Detect which cell encompasses the target text, then output its (x, y) center coordinate. 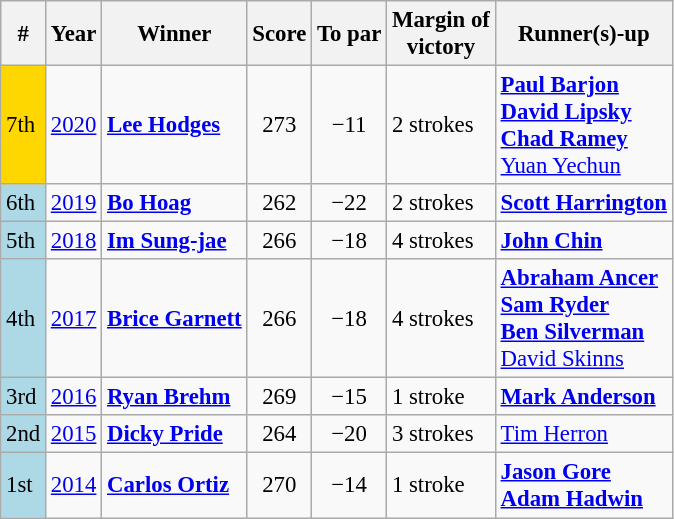
273 (280, 126)
# (24, 34)
269 (280, 397)
3 strokes (442, 435)
Carlos Ortiz (174, 486)
2018 (74, 241)
−11 (350, 126)
270 (280, 486)
Year (74, 34)
3rd (24, 397)
John Chin (584, 241)
Runner(s)-up (584, 34)
7th (24, 126)
2017 (74, 318)
Tim Herron (584, 435)
Bo Hoag (174, 203)
2016 (74, 397)
−20 (350, 435)
Mark Anderson (584, 397)
Ryan Brehm (174, 397)
6th (24, 203)
2015 (74, 435)
Lee Hodges (174, 126)
Jason Gore Adam Hadwin (584, 486)
Margin ofvictory (442, 34)
−22 (350, 203)
Im Sung-jae (174, 241)
Dicky Pride (174, 435)
1st (24, 486)
−15 (350, 397)
2nd (24, 435)
Score (280, 34)
2014 (74, 486)
To par (350, 34)
264 (280, 435)
2019 (74, 203)
2020 (74, 126)
5th (24, 241)
−14 (350, 486)
4th (24, 318)
Winner (174, 34)
Abraham Ancer Sam Ryder Ben Silverman David Skinns (584, 318)
Scott Harrington (584, 203)
Brice Garnett (174, 318)
Paul Barjon David Lipsky Chad Ramey Yuan Yechun (584, 126)
262 (280, 203)
